Locate the cell with the specified text and output its [X, Y] center coordinate. 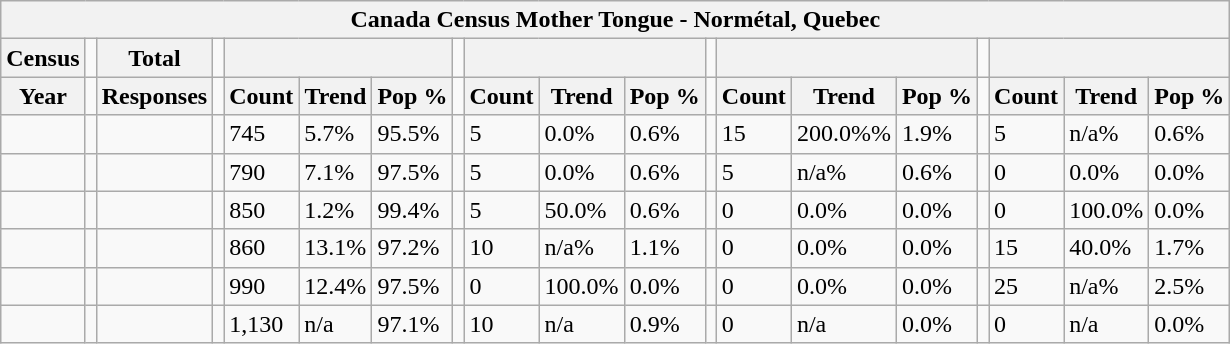
25 [1026, 286]
Census [43, 58]
Total [154, 58]
0.9% [664, 324]
Canada Census Mother Tongue - Normétal, Quebec [616, 20]
860 [262, 248]
7.1% [336, 172]
12.4% [336, 286]
2.5% [1190, 286]
1.7% [1190, 248]
13.1% [336, 248]
1.9% [936, 134]
790 [262, 172]
95.5% [412, 134]
97.1% [412, 324]
97.2% [412, 248]
5.7% [336, 134]
850 [262, 210]
99.4% [412, 210]
1.1% [664, 248]
200.0%% [844, 134]
1,130 [262, 324]
1.2% [336, 210]
745 [262, 134]
50.0% [582, 210]
Responses [154, 96]
40.0% [1106, 248]
Year [43, 96]
990 [262, 286]
